Search for the cell housing the specified text and yield its (x, y) center coordinate. 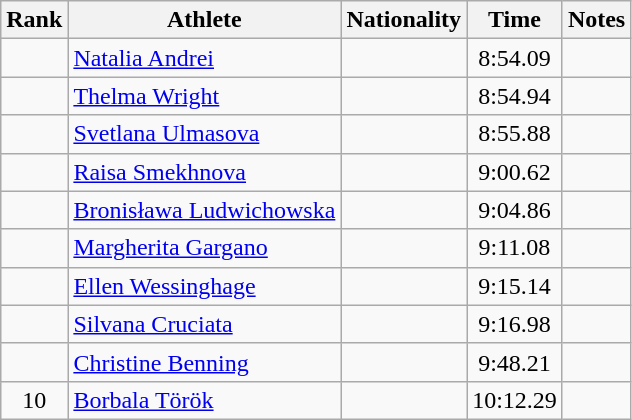
8:54.94 (515, 96)
Ellen Wessinghage (204, 286)
Raisa Smekhnova (204, 172)
10 (34, 400)
Svetlana Ulmasova (204, 134)
9:11.08 (515, 248)
10:12.29 (515, 400)
Borbala Török (204, 400)
Athlete (204, 20)
Christine Benning (204, 362)
9:48.21 (515, 362)
Thelma Wright (204, 96)
9:04.86 (515, 210)
Time (515, 20)
9:16.98 (515, 324)
Silvana Cruciata (204, 324)
Notes (596, 20)
Nationality (404, 20)
9:00.62 (515, 172)
8:54.09 (515, 58)
Bronisława Ludwichowska (204, 210)
9:15.14 (515, 286)
8:55.88 (515, 134)
Rank (34, 20)
Natalia Andrei (204, 58)
Margherita Gargano (204, 248)
